Provide the [X, Y] coordinate of the cell's center where the given text is located.  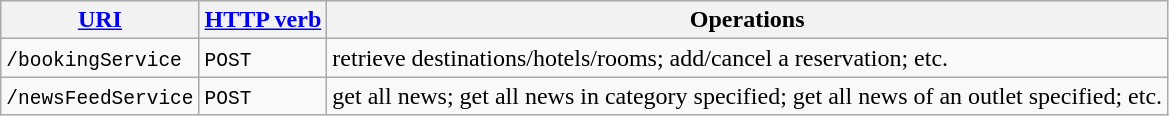
Operations [748, 20]
retrieve destinations/hotels/rooms; add/cancel a reservation; etc. [748, 58]
get all news; get all news in category specified; get all news of an outlet specified; etc. [748, 96]
HTTP verb [263, 20]
URI [100, 20]
/newsFeedService [100, 96]
/bookingService [100, 58]
